Detect which cell encompasses the target text, then output its [X, Y] center coordinate. 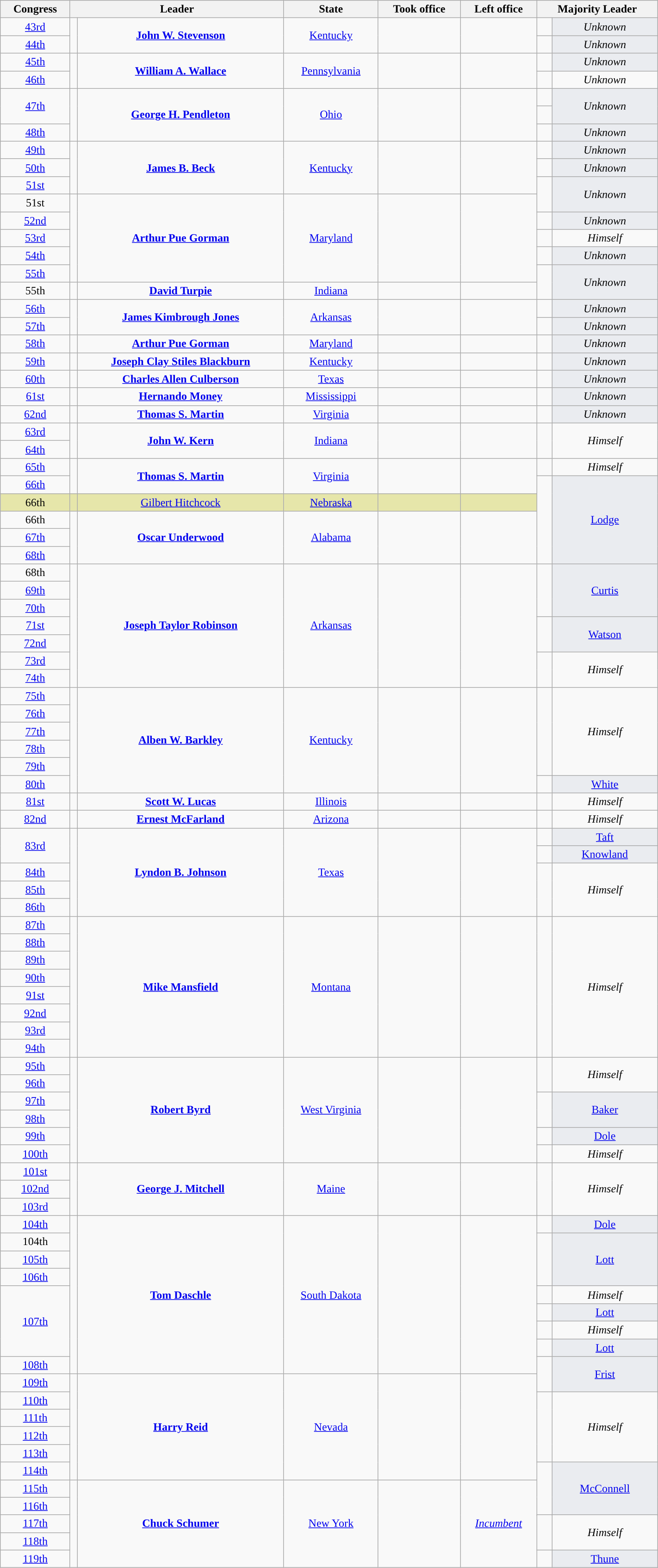
49th [35, 150]
100th [35, 1154]
95th [35, 1066]
112th [35, 1436]
John W. Stevenson [180, 36]
Alabama [331, 538]
Taft [605, 837]
61st [35, 397]
116th [35, 1506]
Ohio [331, 115]
108th [35, 1365]
79th [35, 766]
72nd [35, 643]
64th [35, 449]
118th [35, 1541]
James B. Beck [180, 167]
53rd [35, 238]
89th [35, 960]
48th [35, 132]
110th [35, 1401]
Tom Daschle [180, 1295]
105th [35, 1259]
John W. Kern [180, 440]
Watson [605, 634]
Curtis [605, 590]
99th [35, 1136]
Charles Allen Culberson [180, 379]
113th [35, 1453]
74th [35, 678]
92nd [35, 1013]
Took office [419, 9]
New York [331, 1524]
Joseph Clay Stiles Blackburn [180, 361]
South Dakota [331, 1295]
Lyndon B. Johnson [180, 872]
65th [35, 467]
73rd [35, 661]
91st [35, 995]
Hernando Money [180, 397]
54th [35, 256]
State [331, 9]
Chuck Schumer [180, 1524]
101st [35, 1171]
78th [35, 749]
Ernest McFarland [180, 819]
96th [35, 1084]
James Kimbrough Jones [180, 317]
George H. Pendleton [180, 115]
Oscar Underwood [180, 538]
Mike Mansfield [180, 986]
62nd [35, 414]
Pennsylvania [331, 71]
97th [35, 1101]
44th [35, 44]
81st [35, 802]
56th [35, 309]
60th [35, 379]
109th [35, 1383]
Alben W. Barkley [180, 740]
Harry Reid [180, 1427]
102nd [35, 1189]
57th [35, 326]
69th [35, 590]
111th [35, 1418]
West Virginia [331, 1109]
Illinois [331, 802]
43rd [35, 27]
52nd [35, 221]
Congress [35, 9]
Thune [605, 1559]
87th [35, 925]
Frist [605, 1374]
Montana [331, 986]
83rd [35, 846]
70th [35, 608]
94th [35, 1048]
82nd [35, 819]
Nebraska [331, 502]
106th [35, 1277]
George J. Mitchell [180, 1189]
115th [35, 1488]
McConnell [605, 1488]
Gilbert Hitchcock [180, 502]
103rd [35, 1207]
William A. Wallace [180, 71]
63rd [35, 432]
Knowland [605, 855]
Majority Leader [597, 9]
59th [35, 361]
88th [35, 942]
Maine [331, 1189]
Baker [605, 1110]
85th [35, 890]
Scott W. Lucas [180, 802]
47th [35, 106]
Nevada [331, 1427]
50th [35, 167]
114th [35, 1471]
107th [35, 1321]
77th [35, 731]
Leader [177, 9]
David Turpie [180, 291]
Arizona [331, 819]
86th [35, 907]
117th [35, 1524]
93rd [35, 1030]
White [605, 784]
Lodge [605, 520]
119th [35, 1559]
Joseph Taylor Robinson [180, 626]
76th [35, 713]
98th [35, 1119]
58th [35, 344]
Mississippi [331, 397]
46th [35, 80]
Incumbent [499, 1524]
80th [35, 784]
67th [35, 538]
75th [35, 696]
Robert Byrd [180, 1109]
45th [35, 62]
84th [35, 872]
71st [35, 626]
Left office [499, 9]
90th [35, 978]
